Find where the given text appears and provide that cell's center as (x, y) coordinate. 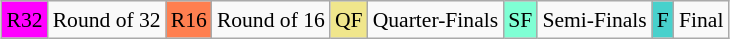
R32 (25, 20)
R16 (189, 20)
Semi-Finals (594, 20)
Quarter-Finals (436, 20)
F (663, 20)
SF (520, 20)
Round of 32 (107, 20)
Final (702, 20)
QF (349, 20)
Round of 16 (271, 20)
